Return [x, y] of the center of cell containing provided text 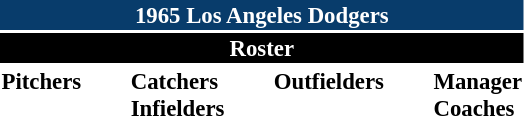
1965 Los Angeles Dodgers [262, 15]
Roster [262, 48]
